Extract the [X, Y] coordinate from the center of the cell holding the provided text.  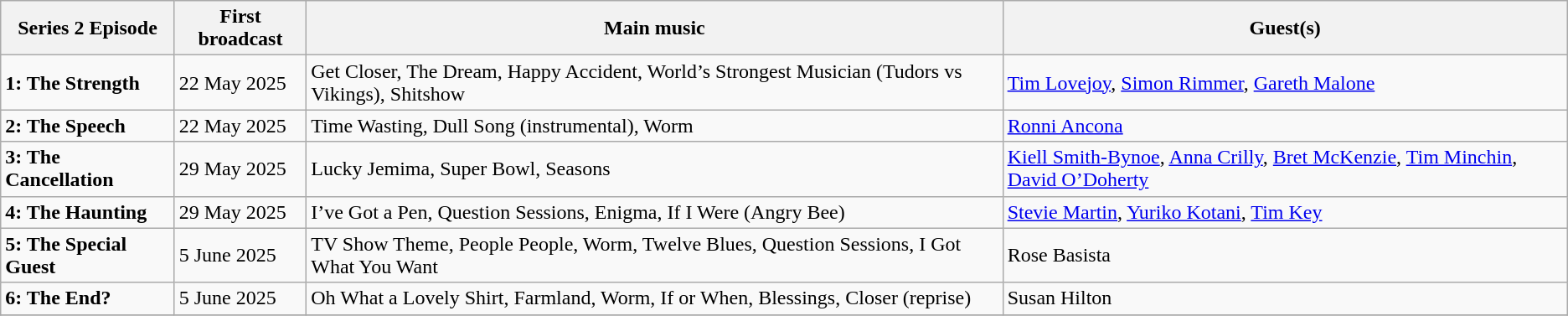
Lucky Jemima, Super Bowl, Seasons [655, 169]
Guest(s) [1285, 28]
5: The Special Guest [87, 255]
1: The Strength [87, 82]
Kiell Smith-Bynoe, Anna Crilly, Bret McKenzie, Tim Minchin, David O’Doherty [1285, 169]
Rose Basista [1285, 255]
2: The Speech [87, 126]
I’ve Got a Pen, Question Sessions, Enigma, If I Were (Angry Bee) [655, 212]
Susan Hilton [1285, 298]
Time Wasting, Dull Song (instrumental), Worm [655, 126]
TV Show Theme, People People, Worm, Twelve Blues, Question Sessions, I Got What You Want [655, 255]
3: The Cancellation [87, 169]
Tim Lovejoy, Simon Rimmer, Gareth Malone [1285, 82]
Series 2 Episode [87, 28]
First broadcast [240, 28]
Ronni Ancona [1285, 126]
Get Closer, The Dream, Happy Accident, World’s Strongest Musician (Tudors vs Vikings), Shitshow [655, 82]
4: The Haunting [87, 212]
Oh What a Lovely Shirt, Farmland, Worm, If or When, Blessings, Closer (reprise) [655, 298]
6: The End? [87, 298]
Stevie Martin, Yuriko Kotani, Tim Key [1285, 212]
Main music [655, 28]
